From the cell containing the given text, extract its center point as (X, Y) coordinate. 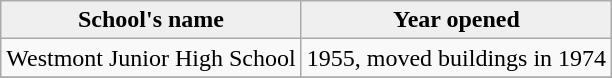
School's name (151, 20)
Westmont Junior High School (151, 58)
Year opened (456, 20)
1955, moved buildings in 1974 (456, 58)
